Provide the [x, y] coordinate of the cell's center where the given text is located.  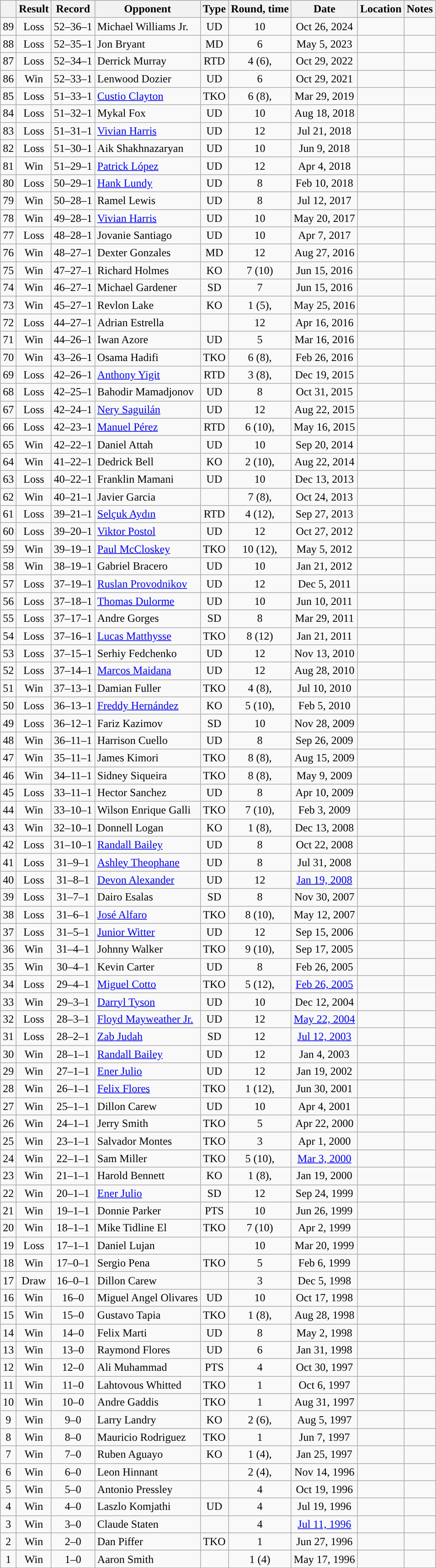
James Kimori [147, 758]
33–10–1 [73, 810]
1–0 [73, 1559]
87 [8, 61]
Thomas Dulorme [147, 601]
7–0 [73, 1455]
Floyd Mayweather Jr. [147, 1019]
Johnny Walker [147, 949]
Adrian Estrella [147, 323]
Harold Bennett [147, 1176]
30 [8, 1054]
49 [8, 723]
May 2, 1998 [324, 1333]
75 [8, 270]
27 [8, 1106]
20–1–1 [73, 1193]
33 [8, 1002]
Ashley Theophane [147, 862]
13 [8, 1350]
32 [8, 1019]
Felix Flores [147, 1089]
Custio Clayton [147, 96]
Serhiy Fedchenko [147, 653]
15 [8, 1315]
7 (8), [260, 496]
73 [8, 305]
23 [8, 1176]
22–1–1 [73, 1158]
Oct 17, 1998 [324, 1298]
Oct 31, 2015 [324, 392]
May 12, 2007 [324, 915]
Aug 22, 2014 [324, 462]
41–22–1 [73, 462]
61 [8, 514]
36–11–1 [73, 740]
21–1–1 [73, 1176]
5 (12), [260, 984]
50–29–1 [73, 183]
10–0 [73, 1402]
Devon Alexander [147, 880]
Sep 15, 2006 [324, 932]
Jul 21, 2018 [324, 131]
42–24–1 [73, 410]
Michael Gardener [147, 288]
13–0 [73, 1350]
Jon Bryant [147, 44]
Sep 26, 2009 [324, 740]
Selçuk Aydın [147, 514]
Aug 18, 2018 [324, 113]
37–18–1 [73, 601]
Jun 10, 2011 [324, 601]
39–19–1 [73, 549]
Feb 6, 1999 [324, 1263]
1 (4), [260, 1455]
26 [8, 1124]
65 [8, 444]
Sidney Siqueira [147, 776]
51–33–1 [73, 96]
Mar 3, 2000 [324, 1158]
82 [8, 148]
Mar 20, 1999 [324, 1245]
16–0–1 [73, 1280]
Manuel Pérez [147, 427]
27–1–1 [73, 1072]
49–28–1 [73, 218]
Daniel Lujan [147, 1245]
37–15–1 [73, 653]
5–0 [73, 1489]
54 [8, 636]
Raymond Flores [147, 1350]
3–0 [73, 1524]
52–33–1 [73, 79]
17–1–1 [73, 1245]
Ramel Lewis [147, 200]
43–26–1 [73, 357]
Round, time [260, 9]
Andre Gorges [147, 619]
Derrick Murray [147, 61]
Ruslan Provodnikov [147, 584]
21 [8, 1211]
42 [8, 845]
Patrick López [147, 166]
Jun 30, 2001 [324, 1089]
43 [8, 828]
48–28–1 [73, 236]
Viktor Postol [147, 532]
Revlon Lake [147, 305]
Dairo Esalas [147, 897]
Aug 28, 2010 [324, 671]
Lenwood Dozier [147, 79]
31–4–1 [73, 949]
38–19–1 [73, 566]
Aug 5, 1997 [324, 1420]
53 [8, 653]
39–20–1 [73, 532]
2 (6), [260, 1420]
42–25–1 [73, 392]
Apr 4, 2018 [324, 166]
Oct 27, 2012 [324, 532]
Sam Miller [147, 1158]
Result [34, 9]
Aug 15, 2009 [324, 758]
71 [8, 340]
45 [8, 793]
Type [214, 9]
2 (4), [260, 1472]
45–27–1 [73, 305]
Draw [34, 1280]
Dedrick Bell [147, 462]
Bahodir Mamadjonov [147, 392]
Mar 29, 2011 [324, 619]
33–11–1 [73, 793]
Javier Garcia [147, 496]
15–0 [73, 1315]
32–10–1 [73, 828]
Apr 4, 2001 [324, 1106]
52 [8, 671]
Oct 6, 1997 [324, 1385]
Franklin Mamani [147, 479]
Jul 12, 2017 [324, 200]
May 5, 2023 [324, 44]
29–4–1 [73, 984]
76 [8, 253]
Apr 22, 2000 [324, 1124]
Anthony Yigit [147, 375]
Feb 5, 2010 [324, 706]
79 [8, 200]
89 [8, 27]
26–1–1 [73, 1089]
Aug 22, 2015 [324, 410]
34–11–1 [73, 776]
Miguel Cotto [147, 984]
1 (4) [260, 1559]
Lucas Matthysse [147, 636]
18 [8, 1263]
51–32–1 [73, 113]
Lahtovous Whitted [147, 1385]
Mar 29, 2019 [324, 96]
Dec 5, 2011 [324, 584]
31 [8, 1036]
Dec 13, 2008 [324, 828]
Damian Fuller [147, 688]
Andre Gaddis [147, 1402]
Dec 19, 2015 [324, 375]
Jul 31, 2008 [324, 862]
17–0–1 [73, 1263]
Aug 27, 2016 [324, 253]
May 17, 1996 [324, 1559]
Osama Hadifi [147, 357]
Feb 26, 2016 [324, 357]
31–6–1 [73, 915]
64 [8, 462]
Jerry Smith [147, 1124]
8 (10), [260, 915]
51–29–1 [73, 166]
Harrison Cuello [147, 740]
23–1–1 [73, 1141]
Oct 29, 2022 [324, 61]
47–27–1 [73, 270]
Jan 19, 2002 [324, 1072]
17 [8, 1280]
46 [8, 776]
46–27–1 [73, 288]
Ali Muhammad [147, 1368]
25 [8, 1141]
31–9–1 [73, 862]
51–30–1 [73, 148]
2 (10), [260, 462]
51–31–1 [73, 131]
Oct 30, 1997 [324, 1368]
37–13–1 [73, 688]
24 [8, 1158]
67 [8, 410]
18–1–1 [73, 1228]
Gabriel Bracero [147, 566]
Nov 13, 2010 [324, 653]
Aug 31, 1997 [324, 1402]
8 (12) [260, 636]
35 [8, 967]
Darryl Tyson [147, 1002]
Marcos Maidana [147, 671]
40–22–1 [73, 479]
44–26–1 [73, 340]
59 [8, 549]
40 [8, 880]
Mike Tidline El [147, 1228]
Oct 22, 2008 [324, 845]
Notes [420, 9]
66 [8, 427]
31–7–1 [73, 897]
Location [381, 9]
16–0 [73, 1298]
52–36–1 [73, 27]
41 [8, 862]
Oct 24, 2013 [324, 496]
Daniel Attah [147, 444]
Leon Hinnant [147, 1472]
Felix Marti [147, 1333]
May 22, 2004 [324, 1019]
4 (8), [260, 688]
11 [8, 1385]
37–17–1 [73, 619]
72 [8, 323]
Antonio Pressley [147, 1489]
Jul 10, 2010 [324, 688]
May 5, 2012 [324, 549]
1 (5), [260, 305]
30–4–1 [73, 967]
Apr 10, 2009 [324, 793]
Paul McCloskey [147, 549]
11–0 [73, 1385]
Zab Judah [147, 1036]
36–13–1 [73, 706]
Jan 21, 2011 [324, 636]
22 [8, 1193]
Richard Holmes [147, 270]
28–2–1 [73, 1036]
78 [8, 218]
36 [8, 949]
44 [8, 810]
12–0 [73, 1368]
Salvador Montes [147, 1141]
55 [8, 619]
Donnell Logan [147, 828]
39–21–1 [73, 514]
Freddy Hernández [147, 706]
Record [73, 9]
Jul 19, 1996 [324, 1507]
Oct 26, 2024 [324, 27]
Jan 19, 2008 [324, 880]
57 [8, 584]
Michael Williams Jr. [147, 27]
Sep 27, 2013 [324, 514]
20 [8, 1228]
May 16, 2015 [324, 427]
Mar 16, 2016 [324, 340]
85 [8, 96]
6–0 [73, 1472]
Dec 12, 2004 [324, 1002]
Sep 24, 1999 [324, 1193]
31–8–1 [73, 880]
42–23–1 [73, 427]
24–1–1 [73, 1124]
Aik Shakhnazaryan [147, 148]
Date [324, 9]
Nery Saguilán [147, 410]
48 [8, 740]
10 (12), [260, 549]
28–3–1 [73, 1019]
2–0 [73, 1541]
Jun 26, 1999 [324, 1211]
35–11–1 [73, 758]
Jan 21, 2012 [324, 566]
Sep 20, 2014 [324, 444]
4–0 [73, 1507]
Feb 3, 2009 [324, 810]
Donnie Parker [147, 1211]
Hank Lundy [147, 183]
Jan 31, 1998 [324, 1350]
9 (10), [260, 949]
Apr 7, 2017 [324, 236]
Kevin Carter [147, 967]
May 9, 2009 [324, 776]
Miguel Angel Olivares [147, 1298]
Jun 7, 1997 [324, 1437]
8–0 [73, 1437]
Jan 19, 2000 [324, 1176]
37 [8, 932]
4 (6), [260, 61]
81 [8, 166]
Claude Staten [147, 1524]
Nov 28, 2009 [324, 723]
74 [8, 288]
52–34–1 [73, 61]
Nov 30, 2007 [324, 897]
48–27–1 [73, 253]
Feb 10, 2018 [324, 183]
42–22–1 [73, 444]
Apr 2, 1999 [324, 1228]
29 [8, 1072]
25–1–1 [73, 1106]
6 (10), [260, 427]
3 (8), [260, 375]
4 (12), [260, 514]
80 [8, 183]
1 (12), [260, 1089]
Dexter Gonzales [147, 253]
Oct 19, 1996 [324, 1489]
Iwan Azore [147, 340]
70 [8, 357]
Gustavo Tapia [147, 1315]
31–5–1 [73, 932]
Apr 16, 2016 [324, 323]
28–1–1 [73, 1054]
José Alfaro [147, 915]
69 [8, 375]
50 [8, 706]
Apr 1, 2000 [324, 1141]
52–35–1 [73, 44]
Fariz Kazimov [147, 723]
Jul 12, 2003 [324, 1036]
39 [8, 897]
Sergio Pena [147, 1263]
19 [8, 1245]
34 [8, 984]
47 [8, 758]
44–27–1 [73, 323]
Hector Sanchez [147, 793]
Dec 13, 2013 [324, 479]
Jun 27, 1996 [324, 1541]
May 25, 2016 [324, 305]
38 [8, 915]
Mauricio Rodriguez [147, 1437]
56 [8, 601]
14–0 [73, 1333]
2 [8, 1541]
86 [8, 79]
Wilson Enrique Galli [147, 810]
Jovanie Santiago [147, 236]
Dec 5, 1998 [324, 1280]
29–3–1 [73, 1002]
37–16–1 [73, 636]
83 [8, 131]
Dan Piffer [147, 1541]
62 [8, 496]
Mykal Fox [147, 113]
88 [8, 44]
Aaron Smith [147, 1559]
Junior Witter [147, 932]
Jul 11, 1996 [324, 1524]
Oct 29, 2021 [324, 79]
Jan 4, 2003 [324, 1054]
Jun 9, 2018 [324, 148]
84 [8, 113]
77 [8, 236]
37–14–1 [73, 671]
Ruben Aguayo [147, 1455]
Aug 28, 1998 [324, 1315]
40–21–1 [73, 496]
36–12–1 [73, 723]
51 [8, 688]
31–10–1 [73, 845]
37–19–1 [73, 584]
58 [8, 566]
28 [8, 1089]
9 [8, 1420]
Opponent [147, 9]
Sep 17, 2005 [324, 949]
Nov 14, 1996 [324, 1472]
Laszlo Komjathi [147, 1507]
Larry Landry [147, 1420]
7 (10), [260, 810]
50–28–1 [73, 200]
63 [8, 479]
Jan 25, 1997 [324, 1455]
May 20, 2017 [324, 218]
68 [8, 392]
9–0 [73, 1420]
42–26–1 [73, 375]
19–1–1 [73, 1211]
60 [8, 532]
16 [8, 1298]
14 [8, 1333]
